Locate the cell with the specified text and output its (x, y) center coordinate. 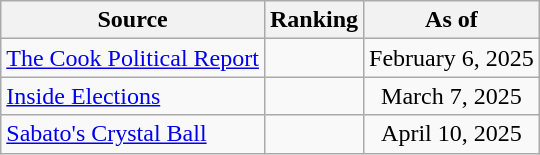
March 7, 2025 (452, 96)
As of (452, 20)
The Cook Political Report (133, 58)
Source (133, 20)
Inside Elections (133, 96)
Ranking (314, 20)
Sabato's Crystal Ball (133, 134)
April 10, 2025 (452, 134)
February 6, 2025 (452, 58)
